Detect which cell encompasses the target text, then output its (x, y) center coordinate. 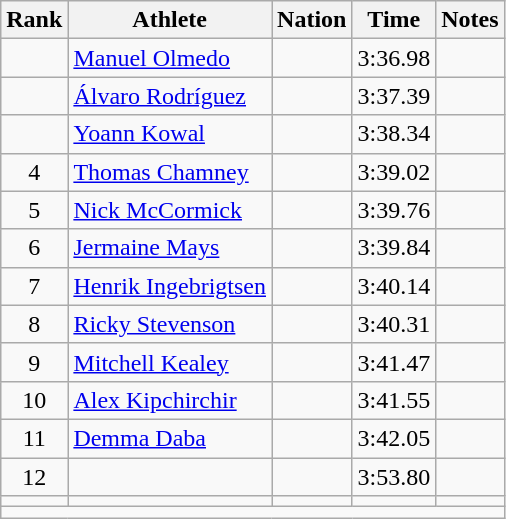
11 (34, 438)
7 (34, 286)
3:36.98 (394, 58)
9 (34, 362)
Alex Kipchirchir (170, 400)
3:40.14 (394, 286)
Rank (34, 20)
Henrik Ingebrigtsen (170, 286)
Álvaro Rodríguez (170, 96)
3:39.84 (394, 248)
3:40.31 (394, 324)
3:41.47 (394, 362)
Ricky Stevenson (170, 324)
Manuel Olmedo (170, 58)
Thomas Chamney (170, 172)
Jermaine Mays (170, 248)
3:41.55 (394, 400)
4 (34, 172)
Athlete (170, 20)
3:37.39 (394, 96)
Mitchell Kealey (170, 362)
8 (34, 324)
Time (394, 20)
Yoann Kowal (170, 134)
3:42.05 (394, 438)
10 (34, 400)
6 (34, 248)
3:39.76 (394, 210)
Nick McCormick (170, 210)
3:38.34 (394, 134)
5 (34, 210)
Nation (312, 20)
12 (34, 477)
Demma Daba (170, 438)
3:39.02 (394, 172)
Notes (470, 20)
3:53.80 (394, 477)
